Capture the cell that displays the provided text and extract its (x, y) central coordinate. 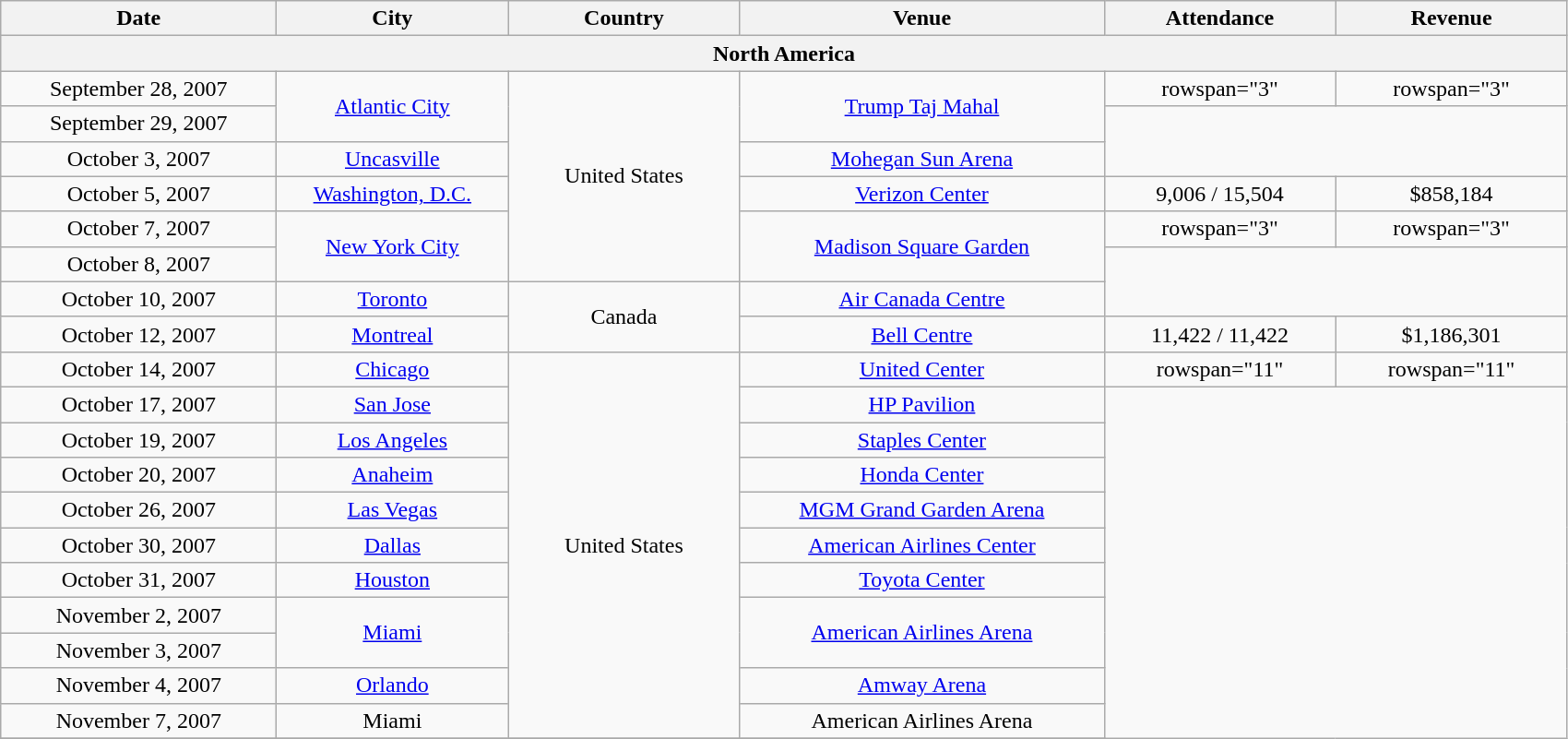
Staples Center (922, 440)
American Airlines Center (922, 545)
Honda Center (922, 475)
November 4, 2007 (138, 685)
United Center (922, 369)
November 2, 2007 (138, 615)
Revenue (1452, 18)
Country (624, 18)
October 17, 2007 (138, 404)
9,006 / 15,504 (1219, 194)
Uncasville (393, 159)
New York City (393, 246)
Date (138, 18)
October 5, 2007 (138, 194)
Las Vegas (393, 510)
Chicago (393, 369)
Bell Centre (922, 334)
September 29, 2007 (138, 124)
Orlando (393, 685)
Los Angeles (393, 440)
Washington, D.C. (393, 194)
Anaheim (393, 475)
October 8, 2007 (138, 264)
North America (784, 54)
Montreal (393, 334)
Toyota Center (922, 580)
MGM Grand Garden Arena (922, 510)
Dallas (393, 545)
Amway Arena (922, 685)
Toronto (393, 299)
City (393, 18)
October 20, 2007 (138, 475)
Trump Taj Mahal (922, 106)
Attendance (1219, 18)
Mohegan Sun Arena (922, 159)
Atlantic City (393, 106)
October 26, 2007 (138, 510)
11,422 / 11,422 (1219, 334)
October 10, 2007 (138, 299)
October 30, 2007 (138, 545)
Canada (624, 316)
Madison Square Garden (922, 246)
October 31, 2007 (138, 580)
November 3, 2007 (138, 650)
HP Pavilion (922, 404)
Air Canada Centre (922, 299)
$858,184 (1452, 194)
Venue (922, 18)
October 12, 2007 (138, 334)
$1,186,301 (1452, 334)
Houston (393, 580)
September 28, 2007 (138, 89)
San Jose (393, 404)
October 19, 2007 (138, 440)
October 3, 2007 (138, 159)
October 7, 2007 (138, 229)
Verizon Center (922, 194)
November 7, 2007 (138, 721)
October 14, 2007 (138, 369)
